Locate the cell with the specified text and output its (X, Y) center coordinate. 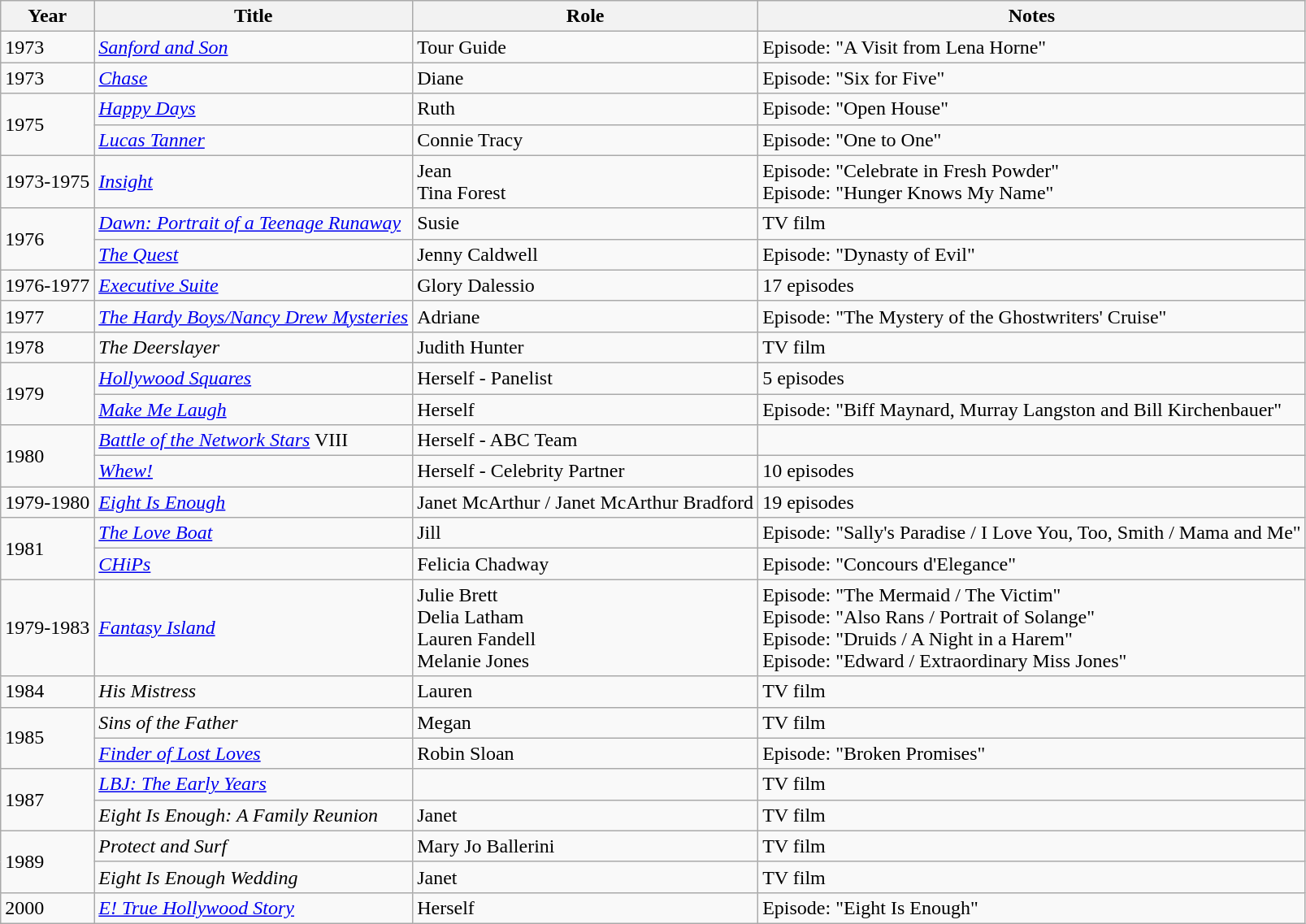
Episode: "Biff Maynard, Murray Langston and Bill Kirchenbauer" (1032, 409)
1975 (47, 124)
Eight Is Enough (254, 502)
E! True Hollywood Story (254, 908)
Chase (254, 78)
5 episodes (1032, 378)
Episode: "One to One" (1032, 140)
Dawn: Portrait of a Teenage Runaway (254, 223)
1980 (47, 456)
2000 (47, 908)
Diane (585, 78)
Connie Tracy (585, 140)
1973-1975 (47, 182)
Episode: "Concours d'Elegance" (1032, 564)
Episode: "The Mystery of the Ghostwriters' Cruise" (1032, 316)
Megan (585, 722)
The Quest (254, 254)
Mary Jo Ballerini (585, 846)
1977 (47, 316)
19 episodes (1032, 502)
Year (47, 16)
Title (254, 16)
Eight Is Enough Wedding (254, 877)
1979-1980 (47, 502)
Susie (585, 223)
1976 (47, 239)
Episode: "Open House" (1032, 109)
Julie BrettDelia LathamLauren FandellMelanie Jones (585, 627)
Battle of the Network Stars VIII (254, 440)
1979 (47, 393)
Adriane (585, 316)
Episode: "Broken Promises" (1032, 753)
Eight Is Enough: A Family Reunion (254, 815)
Ruth (585, 109)
Janet McArthur / Janet McArthur Bradford (585, 502)
The Love Boat (254, 533)
Herself - Celebrity Partner (585, 471)
17 episodes (1032, 285)
Fantasy Island (254, 627)
Jenny Caldwell (585, 254)
Lucas Tanner (254, 140)
1976-1977 (47, 285)
10 episodes (1032, 471)
Jill (585, 533)
Episode: "Dynasty of Evil" (1032, 254)
Judith Hunter (585, 347)
Protect and Surf (254, 846)
Herself - Panelist (585, 378)
Felicia Chadway (585, 564)
1978 (47, 347)
Notes (1032, 16)
Lauren (585, 692)
Episode: "Sally's Paradise / I Love You, Too, Smith / Mama and Me" (1032, 533)
Make Me Laugh (254, 409)
His Mistress (254, 692)
Robin Sloan (585, 753)
The Deerslayer (254, 347)
1984 (47, 692)
Insight (254, 182)
Whew! (254, 471)
Episode: "Six for Five" (1032, 78)
Finder of Lost Loves (254, 753)
1989 (47, 861)
Tour Guide (585, 47)
Hollywood Squares (254, 378)
Executive Suite (254, 285)
Sins of the Father (254, 722)
Episode: "Celebrate in Fresh Powder"Episode: "Hunger Knows My Name" (1032, 182)
Role (585, 16)
1985 (47, 738)
1981 (47, 549)
Episode: "A Visit from Lena Horne" (1032, 47)
LBJ: The Early Years (254, 784)
JeanTina Forest (585, 182)
Sanford and Son (254, 47)
1987 (47, 800)
Happy Days (254, 109)
Glory Dalessio (585, 285)
1979-1983 (47, 627)
The Hardy Boys/Nancy Drew Mysteries (254, 316)
Episode: "Eight Is Enough" (1032, 908)
CHiPs (254, 564)
Herself - ABC Team (585, 440)
